From the cell containing the given text, extract its center point as [X, Y] coordinate. 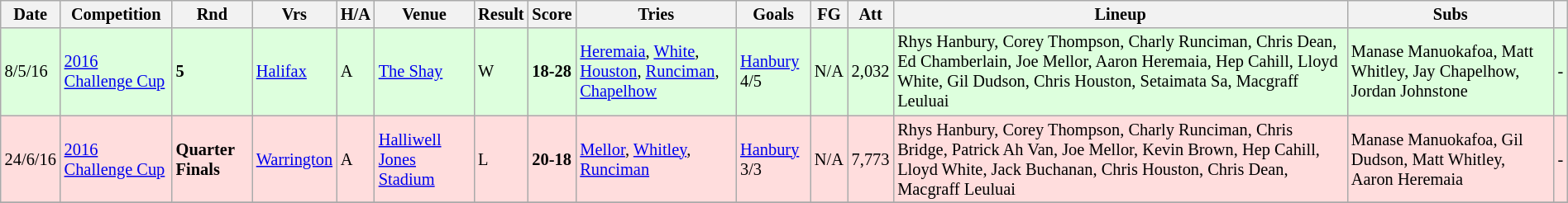
Hanbury 4/5 [773, 72]
L [501, 159]
Halifax [294, 72]
18-28 [552, 72]
Date [31, 14]
7,773 [871, 159]
Score [552, 14]
Tries [656, 14]
FG [829, 14]
Heremaia, White, Houston, Runciman, Chapelhow [656, 72]
Halliwell Jones Stadium [424, 159]
The Shay [424, 72]
Venue [424, 14]
8/5/16 [31, 72]
5 [212, 72]
H/A [356, 14]
Subs [1451, 14]
Competition [116, 14]
Quarter Finals [212, 159]
Mellor, Whitley, Runciman [656, 159]
Result [501, 14]
24/6/16 [31, 159]
Lineup [1120, 14]
Goals [773, 14]
Hanbury 3/3 [773, 159]
Warrington [294, 159]
2,032 [871, 72]
Vrs [294, 14]
Att [871, 14]
20-18 [552, 159]
W [501, 72]
Rnd [212, 14]
Manase Manuokafoa, Matt Whitley, Jay Chapelhow, Jordan Johnstone [1451, 72]
Manase Manuokafoa, Gil Dudson, Matt Whitley, Aaron Heremaia [1451, 159]
